From the cell containing the given text, extract its center point as (x, y) coordinate. 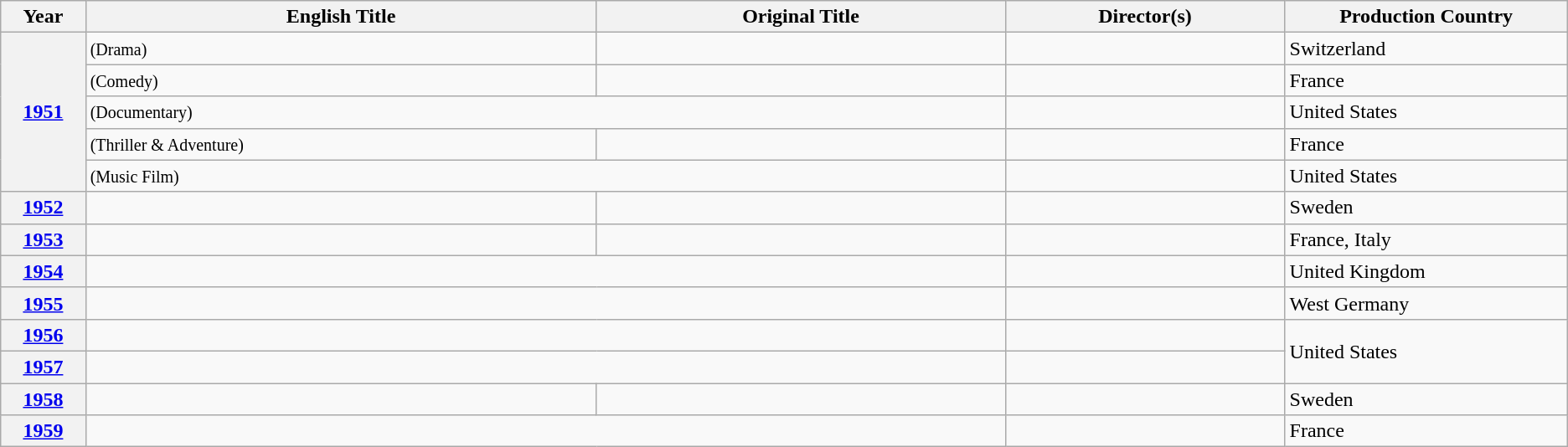
Switzerland (1426, 49)
1958 (44, 399)
1954 (44, 271)
Production Country (1426, 17)
(Music Film) (545, 176)
1959 (44, 431)
United Kingdom (1426, 271)
France, Italy (1426, 239)
(Documentary) (545, 112)
1953 (44, 239)
(Drama) (341, 49)
Original Title (801, 17)
1952 (44, 208)
1957 (44, 367)
Year (44, 17)
Director(s) (1145, 17)
West Germany (1426, 303)
1955 (44, 303)
(Thriller & Adventure) (341, 144)
English Title (341, 17)
(Comedy) (341, 80)
1956 (44, 335)
1951 (44, 112)
